Output the (x, y) coordinate of the center of the cell containing the given text.  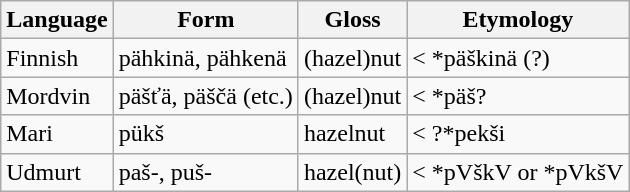
hazelnut (352, 134)
pähkinä, pähkenä (206, 58)
Udmurt (57, 172)
päšťä, päščä (etc.) (206, 96)
< *päškinä (?) (518, 58)
< *päš? (518, 96)
hazel(nut) (352, 172)
pükš (206, 134)
Mordvin (57, 96)
Mari (57, 134)
Form (206, 20)
paš-, puš- (206, 172)
Etymology (518, 20)
< *pVškV or *pVkšV (518, 172)
Finnish (57, 58)
Language (57, 20)
Gloss (352, 20)
< ?*pekši (518, 134)
